From the cell containing the given text, extract its center point as [X, Y] coordinate. 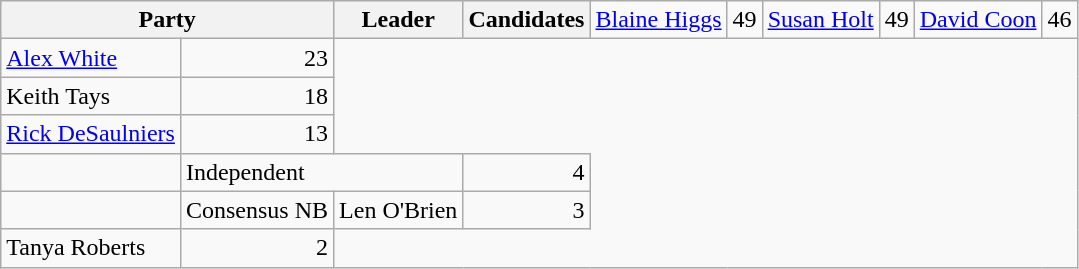
Candidates [526, 20]
Tanya Roberts [91, 248]
David Coon [978, 20]
Rick DeSaulniers [91, 134]
Consensus NB [256, 210]
Leader [398, 20]
Party [168, 20]
Blaine Higgs [658, 20]
3 [526, 210]
Independent [321, 172]
Alex White [91, 58]
Keith Tays [91, 96]
Len O'Brien [398, 210]
4 [526, 172]
2 [256, 248]
Susan Holt [820, 20]
23 [256, 58]
46 [1060, 20]
13 [256, 134]
18 [256, 96]
